Identify which cell holds the provided text, then report its (X, Y) central coordinate. 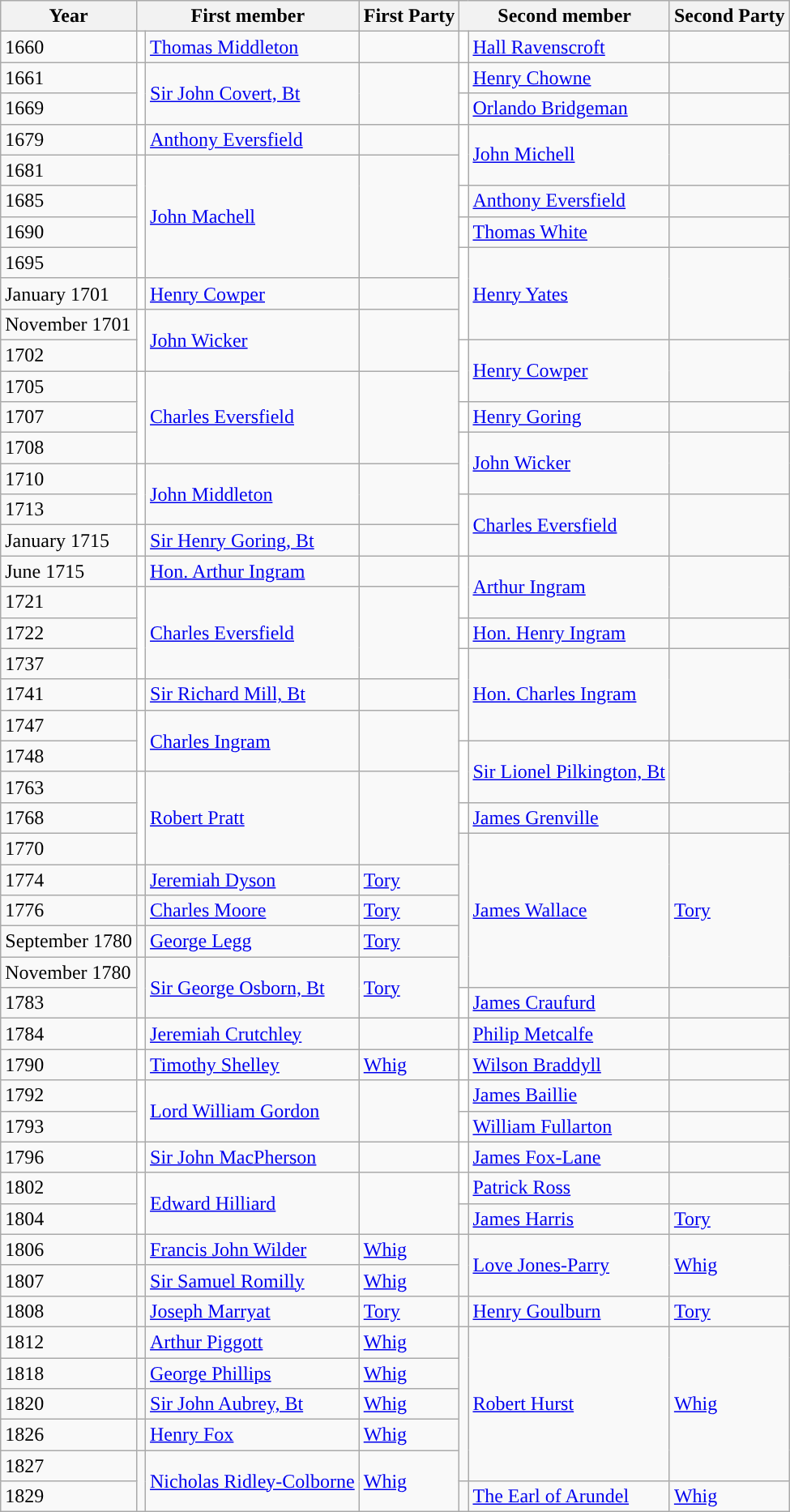
James Wallace (569, 910)
John Machell (253, 216)
June 1715 (69, 571)
Year (69, 16)
Arthur Ingram (569, 587)
Joseph Marryat (253, 1311)
Edward Hilliard (253, 1203)
Hon. Charles Ingram (569, 694)
1826 (69, 1435)
Wilson Braddyll (569, 1065)
Sir Lionel Pilkington, Bt (569, 771)
James Craufurd (569, 1003)
Sir John Aubrey, Bt (253, 1404)
George Phillips (253, 1373)
Hon. Henry Ingram (569, 633)
Love Jones-Parry (569, 1265)
1818 (69, 1373)
1768 (69, 818)
1690 (69, 232)
Robert Pratt (253, 818)
Sir John Covert, Bt (253, 93)
1710 (69, 479)
Hon. Arthur Ingram (253, 571)
1737 (69, 664)
January 1715 (69, 540)
Patrick Ross (569, 1188)
Henry Yates (569, 293)
1660 (69, 47)
James Grenville (569, 818)
1792 (69, 1096)
William Fullarton (569, 1126)
James Fox-Lane (569, 1157)
First member (248, 16)
Hall Ravenscroft (569, 47)
September 1780 (69, 942)
Henry Chowne (569, 78)
1685 (69, 201)
James Baillie (569, 1096)
Arthur Piggott (253, 1342)
1793 (69, 1126)
Thomas White (569, 232)
1763 (69, 787)
Orlando Bridgeman (569, 109)
1722 (69, 633)
George Legg (253, 942)
1796 (69, 1157)
Sir John MacPherson (253, 1157)
1829 (69, 1497)
1820 (69, 1404)
1707 (69, 417)
John Michell (569, 155)
Philip Metcalfe (569, 1034)
Sir Richard Mill, Bt (253, 694)
Robert Hurst (569, 1403)
1808 (69, 1311)
Timothy Shelley (253, 1065)
Nicholas Ridley-Colborne (253, 1481)
November 1780 (69, 972)
James Harris (569, 1219)
First Party (409, 16)
Henry Goulburn (569, 1311)
Sir Henry Goring, Bt (253, 540)
Thomas Middleton (253, 47)
1804 (69, 1219)
The Earl of Arundel (569, 1497)
1679 (69, 139)
1708 (69, 448)
1681 (69, 170)
1661 (69, 78)
Francis John Wilder (253, 1249)
1807 (69, 1280)
1695 (69, 263)
1721 (69, 602)
Lord William Gordon (253, 1111)
Second member (564, 16)
Jeremiah Crutchley (253, 1034)
November 1701 (69, 324)
1705 (69, 387)
January 1701 (69, 293)
1702 (69, 355)
1713 (69, 510)
1812 (69, 1342)
Charles Moore (253, 911)
1784 (69, 1034)
1802 (69, 1188)
1827 (69, 1466)
1774 (69, 879)
Sir George Osborn, Bt (253, 988)
John Middleton (253, 494)
Sir Samuel Romilly (253, 1280)
Second Party (729, 16)
1748 (69, 756)
Henry Goring (569, 417)
1806 (69, 1249)
1770 (69, 848)
Henry Fox (253, 1435)
Charles Ingram (253, 741)
1790 (69, 1065)
1669 (69, 109)
1747 (69, 725)
1776 (69, 911)
Jeremiah Dyson (253, 879)
1741 (69, 694)
1783 (69, 1003)
